Provide the [x, y] coordinate of the cell's center where the given text is located.  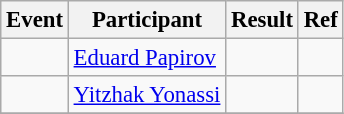
Ref [320, 20]
Event [35, 20]
Yitzhak Yonassi [146, 95]
Participant [146, 20]
Result [262, 20]
Eduard Papirov [146, 58]
